Pinpoint the cell where the given text exists, returning its [X, Y] midpoint coordinate. 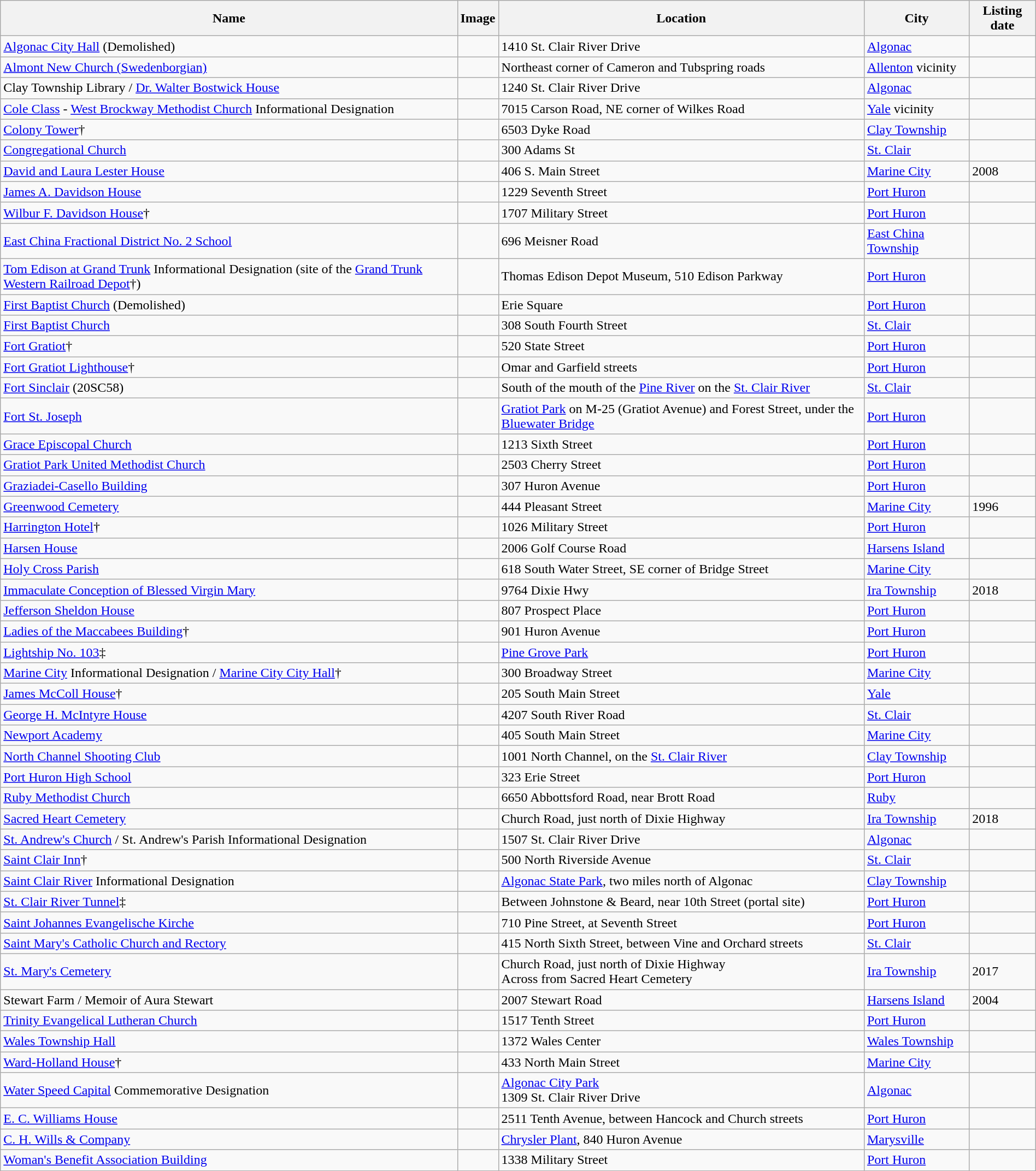
2503 Cherry Street [681, 465]
Jefferson Sheldon House [229, 610]
Fort Gratiot Lighthouse† [229, 367]
Between Johnstone & Beard, near 10th Street (portal site) [681, 902]
444 Pleasant Street [681, 507]
Image [478, 19]
1517 Tenth Street [681, 1021]
Wales Township [916, 1041]
520 State Street [681, 346]
1001 North Channel, on the St. Clair River [681, 756]
Saint Clair Inn† [229, 860]
Ruby [916, 798]
Greenwood Cemetery [229, 507]
St. Andrew's Church / St. Andrew's Parish Informational Designation [229, 839]
1240 St. Clair River Drive [681, 88]
Water Speed Capital Commemorative Designation [229, 1091]
901 Huron Avenue [681, 631]
Erie Square [681, 304]
Fort Sinclair (20SC58) [229, 388]
Saint Clair River Informational Designation [229, 881]
Listing date [1003, 19]
Harrington Hotel† [229, 527]
Algonac State Park, two miles north of Algonac [681, 881]
9764 Dixie Hwy [681, 590]
Trinity Evangelical Lutheran Church [229, 1021]
E. C. Williams House [229, 1119]
St. Clair River Tunnel‡ [229, 902]
Allenton vicinity [916, 67]
1507 St. Clair River Drive [681, 839]
Pine Grove Park [681, 652]
Northeast corner of Cameron and Tubspring roads [681, 67]
Saint Johannes Evangelische Kirche [229, 922]
Algonac City Hall (Demolished) [229, 46]
Ruby Methodist Church [229, 798]
1213 Sixth Street [681, 444]
First Baptist Church [229, 326]
Cole Class - West Brockway Methodist Church Informational Designation [229, 109]
Marysville [916, 1139]
1229 Seventh Street [681, 192]
Ladies of the Maccabees Building† [229, 631]
Gratiot Park United Methodist Church [229, 465]
Woman's Benefit Association Building [229, 1160]
Thomas Edison Depot Museum, 510 Edison Parkway [681, 276]
First Baptist Church (Demolished) [229, 304]
406 S. Main Street [681, 171]
6503 Dyke Road [681, 130]
Gratiot Park on M-25 (Gratiot Avenue) and Forest Street, under the Bluewater Bridge [681, 416]
4207 South River Road [681, 715]
East China Fractional District No. 2 School [229, 240]
Sacred Heart Cemetery [229, 819]
1372 Wales Center [681, 1041]
Grace Episcopal Church [229, 444]
Omar and Garfield streets [681, 367]
North Channel Shooting Club [229, 756]
Congregational Church [229, 150]
East China Township [916, 240]
2006 Golf Course Road [681, 548]
David and Laura Lester House [229, 171]
Port Huron High School [229, 777]
205 South Main Street [681, 694]
Yale [916, 694]
South of the mouth of the Pine River on the St. Clair River [681, 388]
Name [229, 19]
Graziadei-Casello Building [229, 486]
Wales Township Hall [229, 1041]
696 Meisner Road [681, 240]
Fort St. Joseph [229, 416]
James A. Davidson House [229, 192]
807 Prospect Place [681, 610]
Clay Township Library / Dr. Walter Bostwick House [229, 88]
Almont New Church (Swedenborgian) [229, 67]
Marine City Informational Designation / Marine City City Hall† [229, 673]
C. H. Wills & Company [229, 1139]
710 Pine Street, at Seventh Street [681, 922]
Saint Mary's Catholic Church and Rectory [229, 943]
2008 [1003, 171]
307 Huron Avenue [681, 486]
2017 [1003, 972]
Harsen House [229, 548]
Holy Cross Parish [229, 569]
2004 [1003, 999]
Lightship No. 103‡ [229, 652]
433 North Main Street [681, 1062]
George H. McIntyre House [229, 715]
308 South Fourth Street [681, 326]
1707 Military Street [681, 213]
1410 St. Clair River Drive [681, 46]
7015 Carson Road, NE corner of Wilkes Road [681, 109]
Location [681, 19]
Church Road, just north of Dixie HighwayAcross from Sacred Heart Cemetery [681, 972]
405 South Main Street [681, 735]
300 Adams St [681, 150]
2007 Stewart Road [681, 999]
Algonac City Park1309 St. Clair River Drive [681, 1091]
1996 [1003, 507]
Newport Academy [229, 735]
6650 Abbottsford Road, near Brott Road [681, 798]
Yale vicinity [916, 109]
Colony Tower† [229, 130]
1338 Military Street [681, 1160]
2511 Tenth Avenue, between Hancock and Church streets [681, 1119]
Wilbur F. Davidson House† [229, 213]
Church Road, just north of Dixie Highway [681, 819]
St. Mary's Cemetery [229, 972]
Fort Gratiot† [229, 346]
618 South Water Street, SE corner of Bridge Street [681, 569]
500 North Riverside Avenue [681, 860]
Stewart Farm / Memoir of Aura Stewart [229, 999]
Chrysler Plant, 840 Huron Avenue [681, 1139]
323 Erie Street [681, 777]
Immaculate Conception of Blessed Virgin Mary [229, 590]
Ward-Holland House† [229, 1062]
1026 Military Street [681, 527]
415 North Sixth Street, between Vine and Orchard streets [681, 943]
City [916, 19]
James McColl House† [229, 694]
300 Broadway Street [681, 673]
Tom Edison at Grand Trunk Informational Designation (site of the Grand Trunk Western Railroad Depot†) [229, 276]
